Find where the given text appears and provide that cell's center as [X, Y] coordinate. 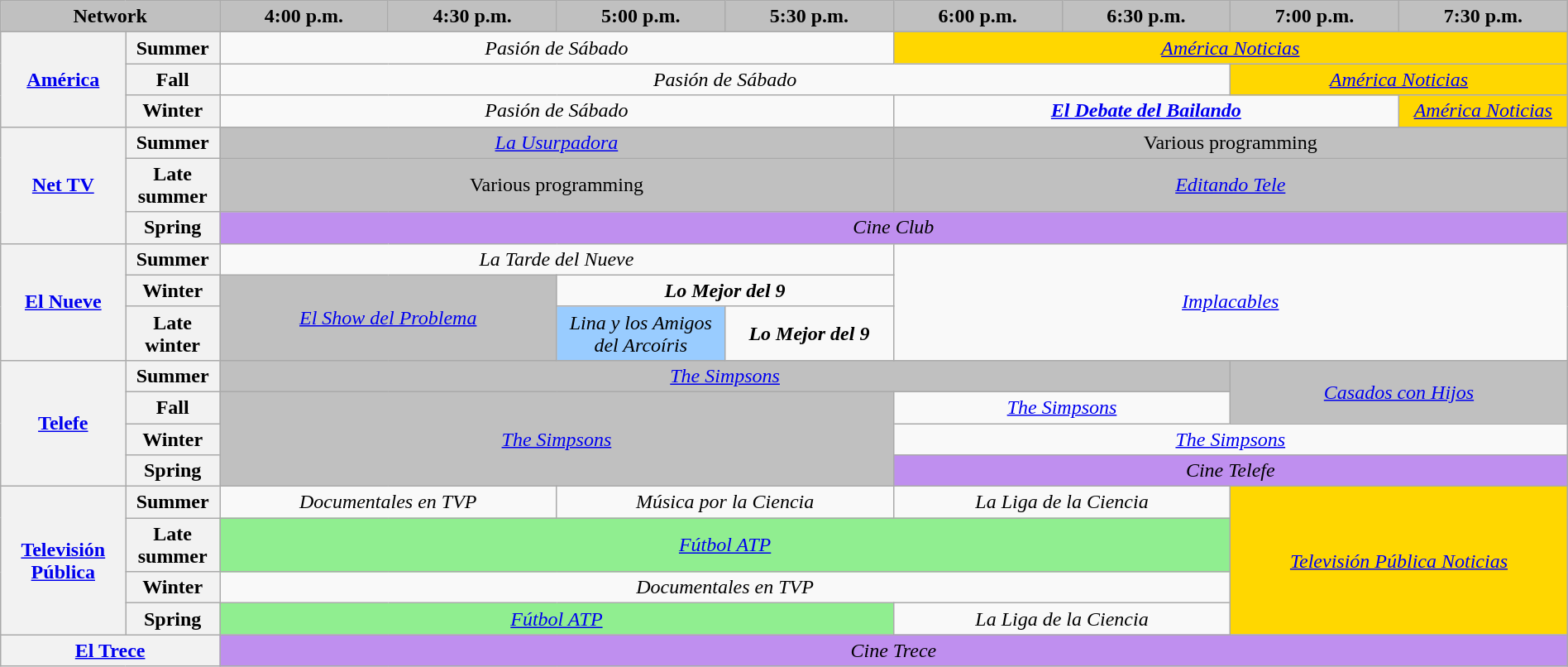
Telefe [63, 423]
Implacables [1231, 301]
Casados con Hijos [1399, 391]
Late winter [173, 333]
América [63, 79]
Cine Club [894, 228]
Música por la Ciencia [724, 502]
El Debate del Bailando [1146, 111]
El Show del Problema [389, 318]
4:30 p.m. [472, 17]
4:00 p.m. [304, 17]
6:30 p.m. [1146, 17]
7:30 p.m. [1483, 17]
6:00 p.m. [978, 17]
Network [111, 17]
Televisión Pública [63, 561]
Net TV [63, 185]
Televisión Pública Noticias [1399, 561]
El Nueve [63, 301]
Cine Trece [894, 650]
Cine Telefe [1231, 471]
5:30 p.m. [810, 17]
Lina y los Amigos del Arcoíris [641, 333]
7:00 p.m. [1315, 17]
Editando Tele [1231, 185]
5:00 p.m. [641, 17]
La Usurpadora [557, 142]
El Trece [111, 650]
La Tarde del Nueve [557, 259]
